Detect which cell encompasses the target text, then output its [X, Y] center coordinate. 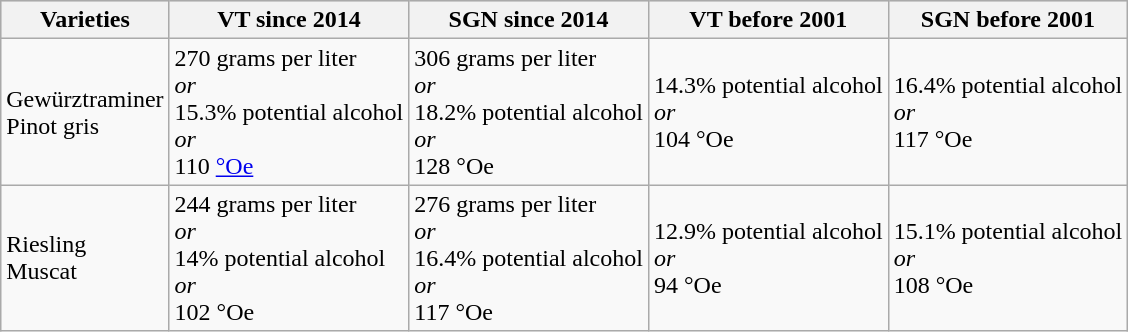
15.1% potential alcohol or 108 °Oe [1008, 258]
244 grams per liter or 14% potential alcohol or 102 °Oe [289, 258]
12.9% potential alcohol or 94 °Oe [768, 258]
14.3% potential alcohol or 104 °Oe [768, 112]
SGN since 2014 [529, 20]
Gewürztraminer Pinot gris [85, 112]
Varieties [85, 20]
VT since 2014 [289, 20]
Riesling Muscat [85, 258]
SGN before 2001 [1008, 20]
276 grams per liter or 16.4% potential alcohol or 117 °Oe [529, 258]
16.4% potential alcohol or 117 °Oe [1008, 112]
306 grams per liter or 18.2% potential alcohol or 128 °Oe [529, 112]
270 grams per liter or 15.3% potential alcohol or 110 °Oe [289, 112]
VT before 2001 [768, 20]
